Extract the (x, y) coordinate from the center of the cell holding the provided text.  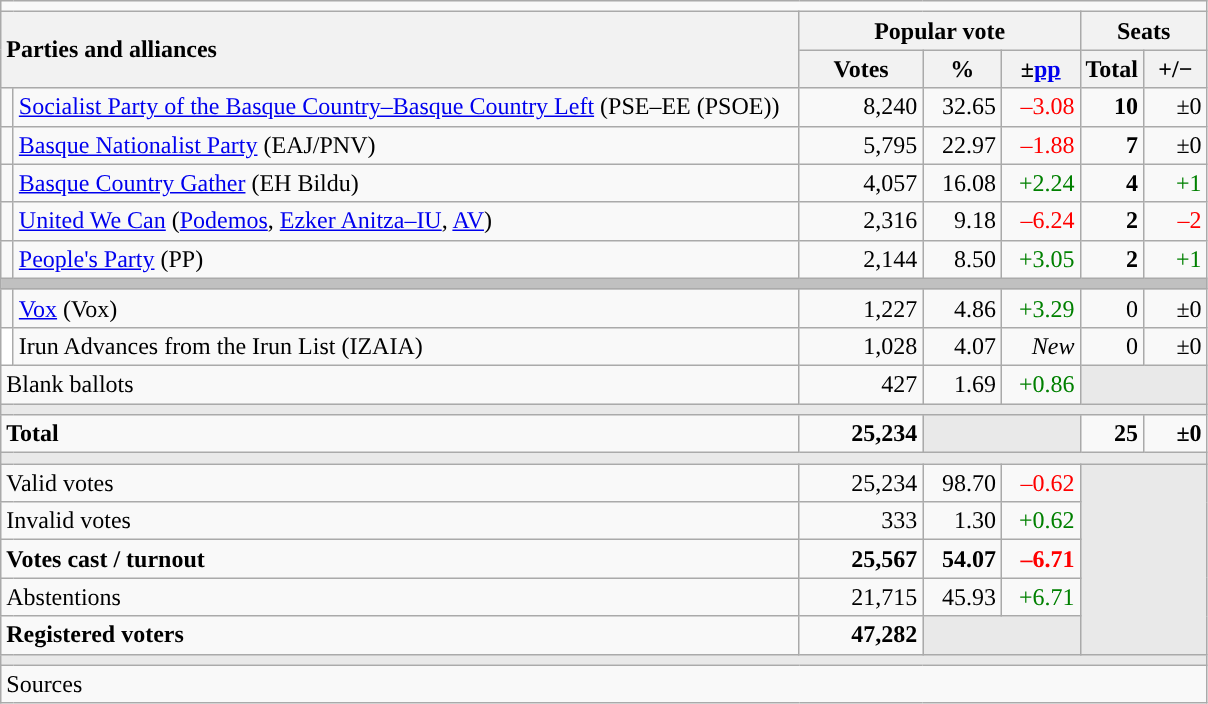
2,316 (861, 221)
4.86 (962, 308)
Socialist Party of the Basque Country–Basque Country Left (PSE–EE (PSOE)) (406, 107)
2,144 (861, 259)
Basque Nationalist Party (EAJ/PNV) (406, 145)
427 (861, 384)
–0.62 (1040, 483)
4 (1112, 183)
Parties and alliances (400, 50)
Registered voters (400, 635)
People's Party (PP) (406, 259)
10 (1112, 107)
7 (1112, 145)
+3.29 (1040, 308)
98.70 (962, 483)
United We Can (Podemos, Ezker Anitza–IU, AV) (406, 221)
+0.62 (1040, 521)
333 (861, 521)
54.07 (962, 559)
+0.86 (1040, 384)
±pp (1040, 69)
Blank ballots (400, 384)
4,057 (861, 183)
1.30 (962, 521)
+6.71 (1040, 597)
22.97 (962, 145)
1,028 (861, 346)
+/− (1176, 69)
–6.71 (1040, 559)
Vox (Vox) (406, 308)
Seats (1144, 31)
+3.05 (1040, 259)
1,227 (861, 308)
32.65 (962, 107)
Votes (861, 69)
Popular vote (940, 31)
9.18 (962, 221)
16.08 (962, 183)
–2 (1176, 221)
% (962, 69)
21,715 (861, 597)
47,282 (861, 635)
Basque Country Gather (EH Bildu) (406, 183)
8,240 (861, 107)
New (1040, 346)
4.07 (962, 346)
Irun Advances from the Irun List (IZAIA) (406, 346)
Sources (604, 684)
1.69 (962, 384)
Votes cast / turnout (400, 559)
25,567 (861, 559)
25 (1112, 434)
–3.08 (1040, 107)
45.93 (962, 597)
Invalid votes (400, 521)
+2.24 (1040, 183)
5,795 (861, 145)
8.50 (962, 259)
Valid votes (400, 483)
–1.88 (1040, 145)
Abstentions (400, 597)
–6.24 (1040, 221)
